Output the (x, y) coordinate of the center of the cell containing the given text.  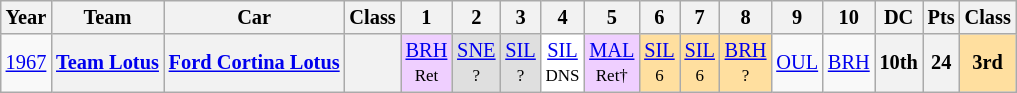
SNE? (476, 63)
Ford Cortina Lotus (254, 63)
24 (942, 63)
3rd (988, 63)
DC (899, 17)
6 (659, 17)
Pts (942, 17)
10 (849, 17)
1 (427, 17)
3 (520, 17)
9 (797, 17)
BRHRet (427, 63)
7 (700, 17)
OUL (797, 63)
5 (612, 17)
Car (254, 17)
BRH? (746, 63)
4 (563, 17)
BRH (849, 63)
2 (476, 17)
Team (108, 17)
Team Lotus (108, 63)
1967 (26, 63)
10th (899, 63)
MALRet† (612, 63)
SIL? (520, 63)
8 (746, 17)
SILDNS (563, 63)
Year (26, 17)
